For the text-containing cell, return its midpoint in (X, Y) coordinate format. 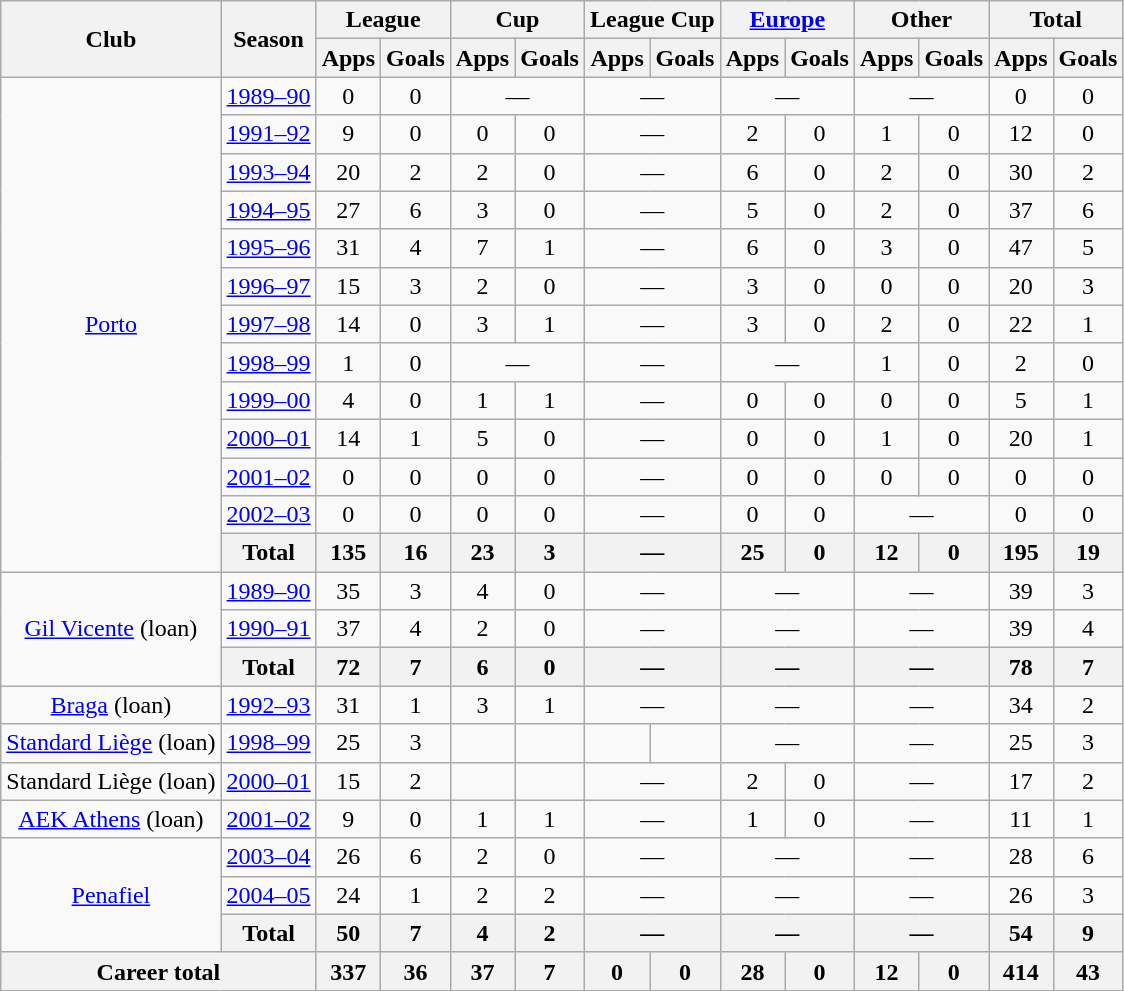
Porto (111, 324)
1995–96 (268, 248)
1992–93 (268, 705)
Europe (787, 20)
AEK Athens (loan) (111, 819)
Penafiel (111, 895)
1997–98 (268, 324)
35 (348, 591)
135 (348, 553)
50 (348, 933)
Gil Vicente (loan) (111, 629)
16 (416, 553)
17 (1021, 781)
2004–05 (268, 895)
Cup (517, 20)
78 (1021, 667)
League (383, 20)
1999–00 (268, 400)
Club (111, 39)
Season (268, 39)
47 (1021, 248)
Braga (loan) (111, 705)
Career total (158, 971)
1994–95 (268, 210)
22 (1021, 324)
Other (921, 20)
2003–04 (268, 857)
1991–92 (268, 134)
27 (348, 210)
414 (1021, 971)
195 (1021, 553)
23 (482, 553)
34 (1021, 705)
43 (1088, 971)
36 (416, 971)
1996–97 (268, 286)
1993–94 (268, 172)
1990–91 (268, 629)
11 (1021, 819)
19 (1088, 553)
54 (1021, 933)
337 (348, 971)
72 (348, 667)
League Cup (652, 20)
2002–03 (268, 515)
24 (348, 895)
30 (1021, 172)
